For the text-containing cell, return its midpoint in (x, y) coordinate format. 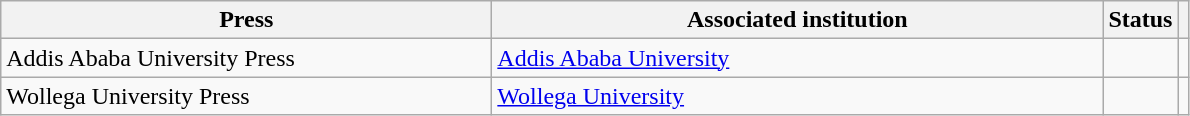
Wollega University Press (246, 96)
Associated institution (798, 20)
Addis Ababa University Press (246, 58)
Press (246, 20)
Status (1140, 20)
Addis Ababa University (798, 58)
Wollega University (798, 96)
